Extract the [x, y] coordinate from the center of the cell holding the provided text.  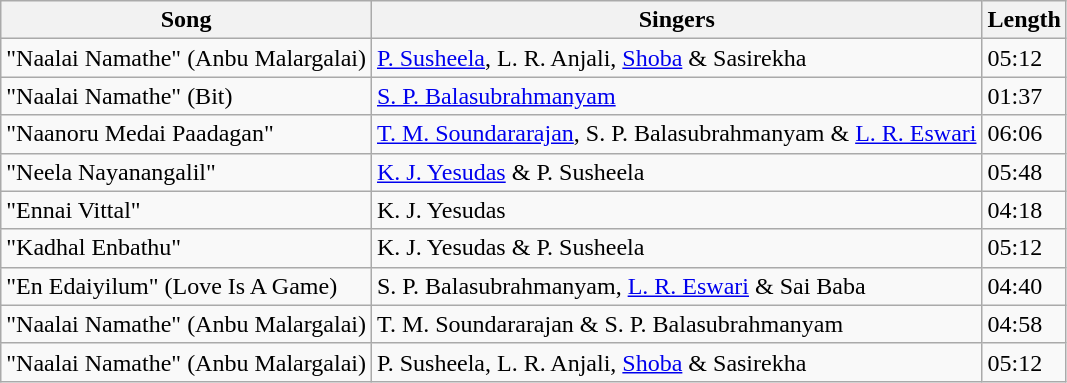
04:58 [1024, 324]
S. P. Balasubrahmanyam [676, 96]
"Kadhal Enbathu" [186, 248]
"Naanoru Medai Paadagan" [186, 134]
04:18 [1024, 210]
S. P. Balasubrahmanyam, L. R. Eswari & Sai Baba [676, 286]
T. M. Soundararajan & S. P. Balasubrahmanyam [676, 324]
Singers [676, 20]
"En Edaiyilum" (Love Is A Game) [186, 286]
Song [186, 20]
05:48 [1024, 172]
01:37 [1024, 96]
Length [1024, 20]
04:40 [1024, 286]
06:06 [1024, 134]
T. M. Soundararajan, S. P. Balasubrahmanyam & L. R. Eswari [676, 134]
"Naalai Namathe" (Bit) [186, 96]
"Neela Nayanangalil" [186, 172]
K. J. Yesudas [676, 210]
"Ennai Vittal" [186, 210]
